For the text-containing cell, return its midpoint in (x, y) coordinate format. 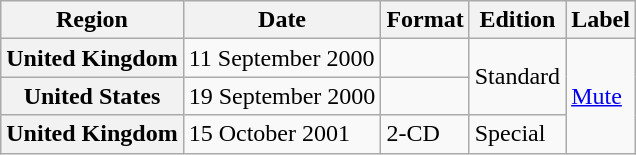
Edition (517, 20)
Date (282, 20)
Label (601, 20)
19 September 2000 (282, 96)
2-CD (425, 134)
Special (517, 134)
Standard (517, 77)
United States (92, 96)
Format (425, 20)
15 October 2001 (282, 134)
11 September 2000 (282, 58)
Region (92, 20)
Mute (601, 96)
